Detect which cell encompasses the target text, then output its (x, y) center coordinate. 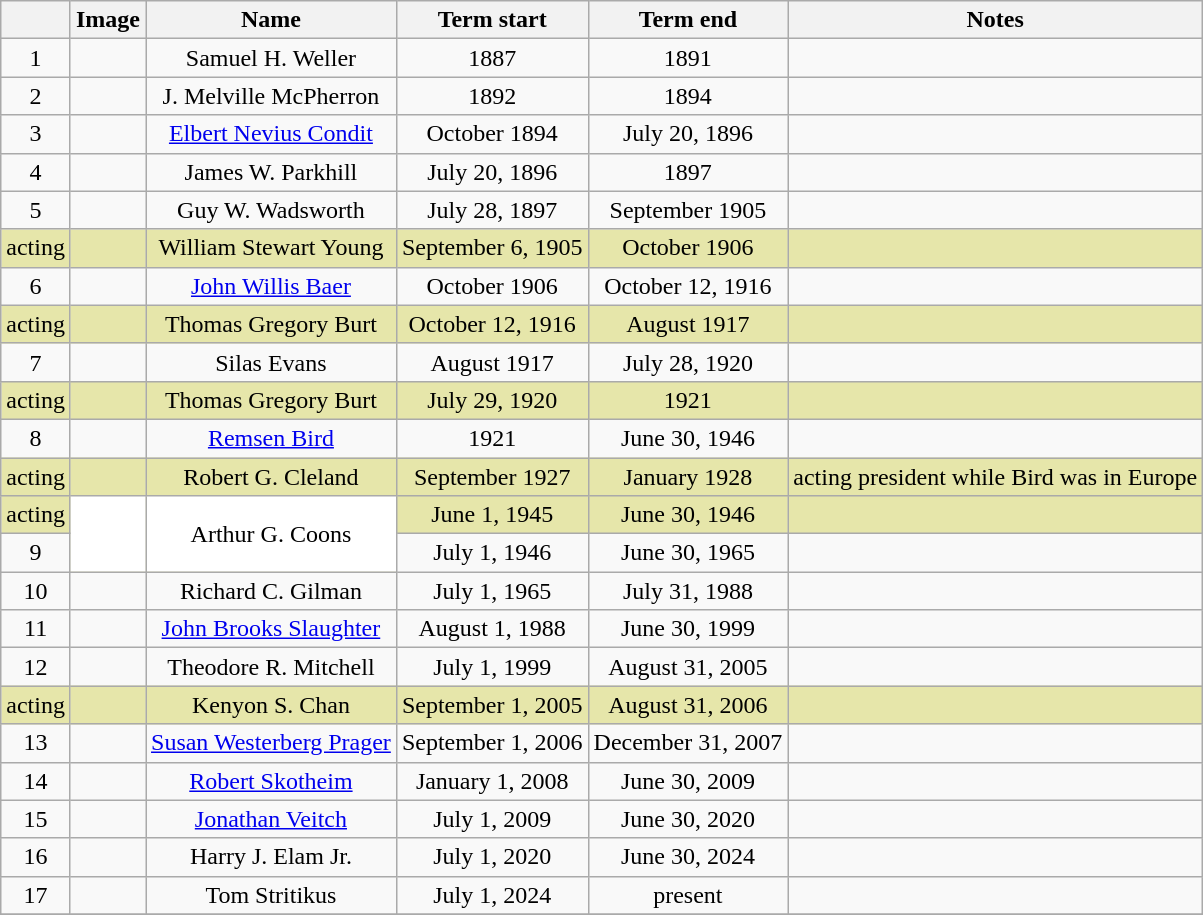
Remsen Bird (272, 438)
3 (36, 134)
September 1, 2006 (492, 743)
15 (36, 819)
1894 (688, 96)
7 (36, 362)
17 (36, 895)
January 1, 2008 (492, 781)
July 1, 1965 (492, 591)
July 1, 1946 (492, 553)
Robert Skotheim (272, 781)
Richard C. Gilman (272, 591)
July 28, 1920 (688, 362)
11 (36, 629)
Elbert Nevius Condit (272, 134)
Image (108, 20)
July 29, 1920 (492, 400)
acting president while Bird was in Europe (996, 477)
J. Melville McPherron (272, 96)
Susan Westerberg Prager (272, 743)
October 1894 (492, 134)
1887 (492, 58)
Guy W. Wadsworth (272, 210)
June 30, 2020 (688, 819)
Theodore R. Mitchell (272, 667)
present (688, 895)
14 (36, 781)
William Stewart Young (272, 248)
June 30, 1999 (688, 629)
1891 (688, 58)
12 (36, 667)
Notes (996, 20)
Kenyon S. Chan (272, 705)
July 1, 1999 (492, 667)
John Brooks Slaughter (272, 629)
August 31, 2005 (688, 667)
James W. Parkhill (272, 172)
Arthur G. Coons (272, 534)
August 31, 2006 (688, 705)
Term end (688, 20)
9 (36, 553)
July 31, 1988 (688, 591)
Term start (492, 20)
September 1, 2005 (492, 705)
Samuel H. Weller (272, 58)
Tom Stritikus (272, 895)
Silas Evans (272, 362)
January 1928 (688, 477)
13 (36, 743)
August 1, 1988 (492, 629)
16 (36, 857)
10 (36, 591)
4 (36, 172)
July 28, 1897 (492, 210)
September 1927 (492, 477)
June 30, 2009 (688, 781)
8 (36, 438)
Jonathan Veitch (272, 819)
July 1, 2020 (492, 857)
5 (36, 210)
December 31, 2007 (688, 743)
July 1, 2024 (492, 895)
1 (36, 58)
Name (272, 20)
6 (36, 286)
John Willis Baer (272, 286)
June 30, 1965 (688, 553)
1892 (492, 96)
September 6, 1905 (492, 248)
1897 (688, 172)
2 (36, 96)
June 1, 1945 (492, 515)
Robert G. Cleland (272, 477)
July 1, 2009 (492, 819)
Harry J. Elam Jr. (272, 857)
September 1905 (688, 210)
June 30, 2024 (688, 857)
